Return (X, Y) of the center of cell containing provided text 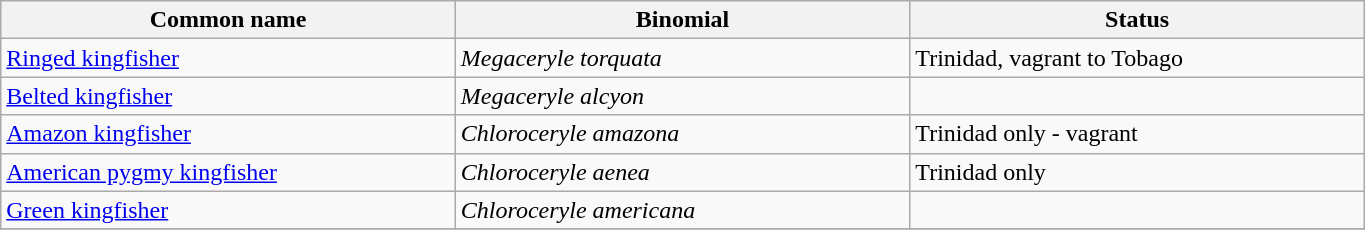
Megaceryle torquata (682, 58)
Common name (228, 20)
Chloroceryle amazona (682, 134)
Binomial (682, 20)
Trinidad, vagrant to Tobago (1138, 58)
Megaceryle alcyon (682, 96)
Green kingfisher (228, 210)
Trinidad only (1138, 172)
American pygmy kingfisher (228, 172)
Chloroceryle americana (682, 210)
Trinidad only - vagrant (1138, 134)
Status (1138, 20)
Belted kingfisher (228, 96)
Ringed kingfisher (228, 58)
Chloroceryle aenea (682, 172)
Amazon kingfisher (228, 134)
